Identify which cell holds the provided text, then report its (X, Y) central coordinate. 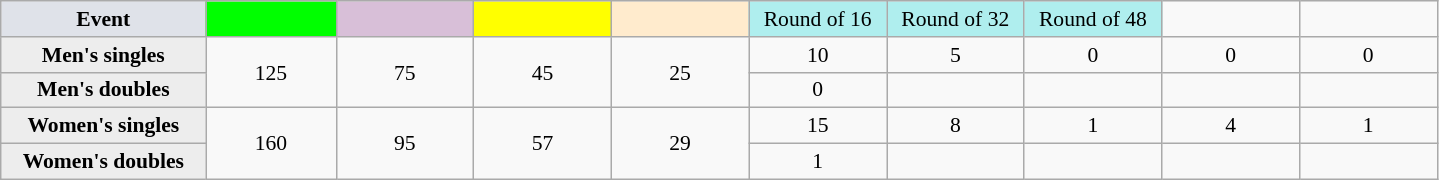
5 (955, 55)
8 (955, 126)
57 (543, 144)
Men's singles (104, 55)
45 (543, 72)
10 (818, 55)
4 (1231, 126)
Women's doubles (104, 162)
160 (271, 144)
25 (680, 72)
75 (405, 72)
29 (680, 144)
15 (818, 126)
Men's doubles (104, 90)
125 (271, 72)
Round of 16 (818, 19)
95 (405, 144)
Event (104, 19)
Round of 48 (1093, 19)
Women's singles (104, 126)
Round of 32 (955, 19)
